Return the (x, y) coordinate for the center point of the cell that contains the specified text.  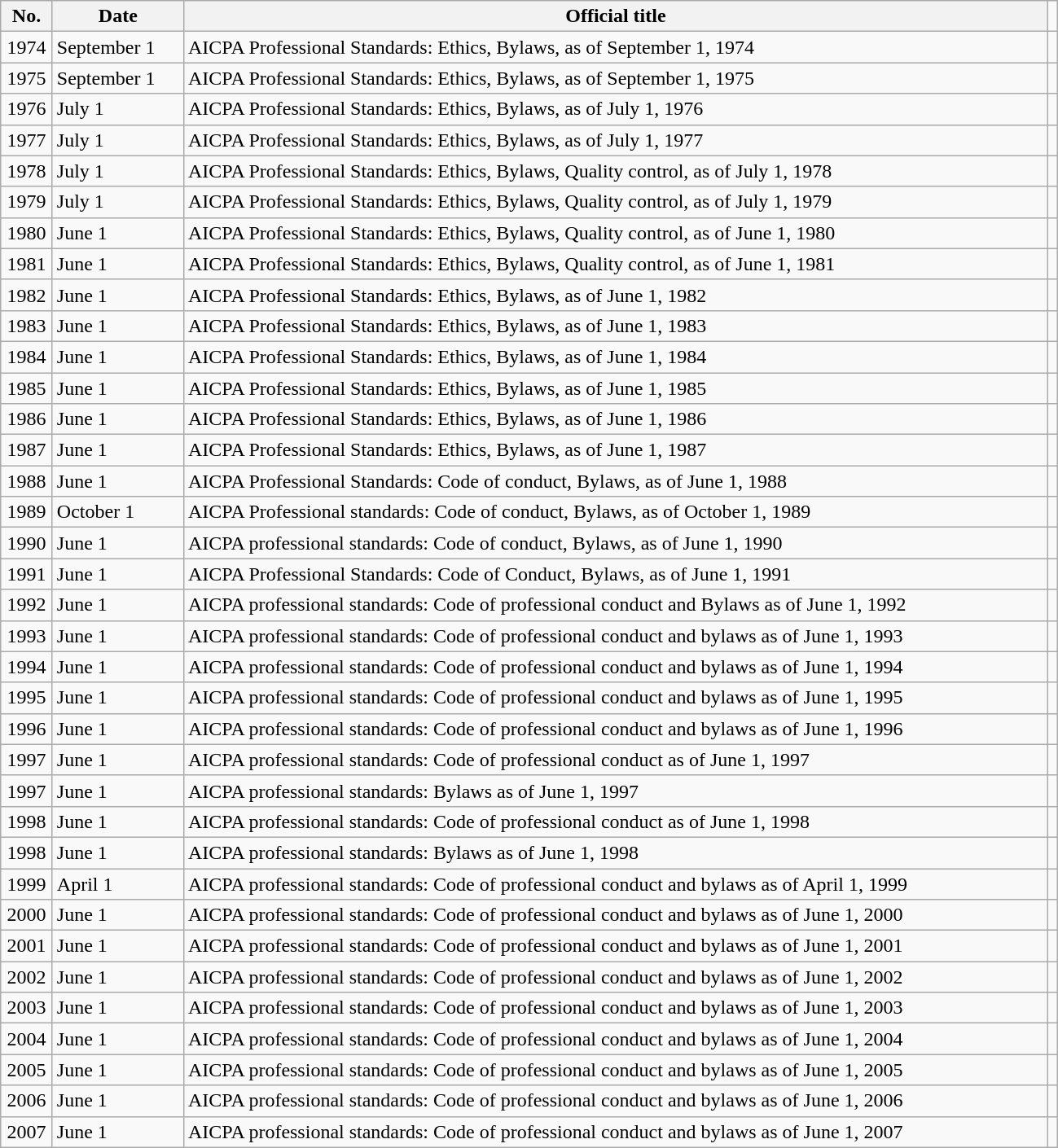
AICPA Professional Standards: Ethics, Bylaws, as of September 1, 1975 (616, 78)
AICPA professional standards: Code of professional conduct as of June 1, 1997 (616, 760)
Official title (616, 16)
1987 (27, 450)
AICPA professional standards: Code of professional conduct and bylaws as of June 1, 1995 (616, 698)
AICPA professional standards: Code of professional conduct and bylaws as of June 1, 1996 (616, 729)
October 1 (117, 512)
AICPA Professional Standards: Ethics, Bylaws, Quality control, as of July 1, 1979 (616, 202)
1995 (27, 698)
AICPA professional standards: Code of conduct, Bylaws, as of June 1, 1990 (616, 543)
1974 (27, 47)
AICPA professional standards: Code of professional conduct and bylaws as of June 1, 2002 (616, 977)
AICPA Professional Standards: Ethics, Bylaws, as of July 1, 1976 (616, 109)
AICPA Professional Standards: Ethics, Bylaws, Quality control, as of July 1, 1978 (616, 171)
No. (27, 16)
1985 (27, 388)
2003 (27, 1008)
AICPA professional standards: Bylaws as of June 1, 1997 (616, 791)
AICPA Professional standards: Code of conduct, Bylaws, as of October 1, 1989 (616, 512)
April 1 (117, 883)
AICPA Professional Standards: Ethics, Bylaws, Quality control, as of June 1, 1981 (616, 264)
1981 (27, 264)
2007 (27, 1132)
1999 (27, 883)
1976 (27, 109)
1989 (27, 512)
1980 (27, 233)
AICPA professional standards: Code of professional conduct and bylaws as of June 1, 1993 (616, 636)
2000 (27, 915)
1992 (27, 605)
1979 (27, 202)
AICPA professional standards: Code of professional conduct and bylaws as of April 1, 1999 (616, 883)
AICPA professional standards: Bylaws as of June 1, 1998 (616, 852)
AICPA Professional Standards: Ethics, Bylaws, as of June 1, 1982 (616, 295)
AICPA professional standards: Code of professional conduct and Bylaws as of June 1, 1992 (616, 605)
AICPA professional standards: Code of professional conduct and bylaws as of June 1, 2006 (616, 1101)
AICPA professional standards: Code of professional conduct and bylaws as of June 1, 2005 (616, 1070)
AICPA Professional Standards: Ethics, Bylaws, as of June 1, 1986 (616, 419)
1993 (27, 636)
1978 (27, 171)
AICPA professional standards: Code of professional conduct and bylaws as of June 1, 2001 (616, 946)
AICPA Professional Standards: Code of conduct, Bylaws, as of June 1, 1988 (616, 481)
1988 (27, 481)
AICPA professional standards: Code of professional conduct and bylaws as of June 1, 2004 (616, 1039)
1990 (27, 543)
1984 (27, 357)
AICPA Professional Standards: Ethics, Bylaws, Quality control, as of June 1, 1980 (616, 233)
2004 (27, 1039)
2006 (27, 1101)
Date (117, 16)
1986 (27, 419)
1975 (27, 78)
1977 (27, 140)
AICPA professional standards: Code of professional conduct and bylaws as of June 1, 2000 (616, 915)
2005 (27, 1070)
AICPA Professional Standards: Ethics, Bylaws, as of September 1, 1974 (616, 47)
AICPA Professional Standards: Ethics, Bylaws, as of June 1, 1984 (616, 357)
1994 (27, 667)
2001 (27, 946)
1982 (27, 295)
AICPA professional standards: Code of professional conduct as of June 1, 1998 (616, 822)
AICPA professional standards: Code of professional conduct and bylaws as of June 1, 2003 (616, 1008)
1983 (27, 326)
2002 (27, 977)
AICPA Professional Standards: Ethics, Bylaws, as of June 1, 1983 (616, 326)
AICPA professional standards: Code of professional conduct and bylaws as of June 1, 1994 (616, 667)
1996 (27, 729)
AICPA Professional Standards: Code of Conduct, Bylaws, as of June 1, 1991 (616, 574)
AICPA Professional Standards: Ethics, Bylaws, as of July 1, 1977 (616, 140)
1991 (27, 574)
AICPA professional standards: Code of professional conduct and bylaws as of June 1, 2007 (616, 1132)
AICPA Professional Standards: Ethics, Bylaws, as of June 1, 1985 (616, 388)
AICPA Professional Standards: Ethics, Bylaws, as of June 1, 1987 (616, 450)
